Return [X, Y] of the center of cell containing provided text 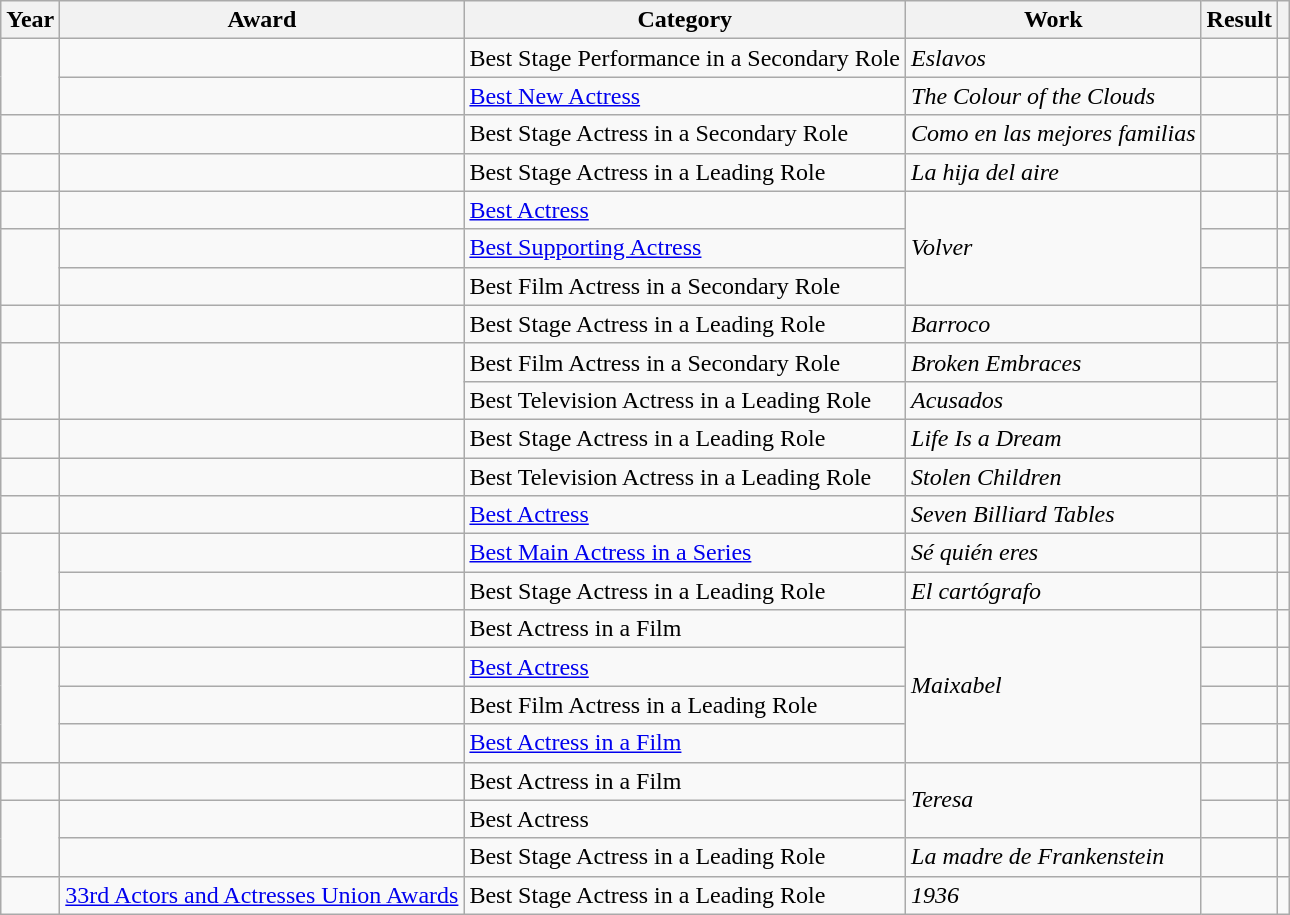
Stolen Children [1054, 477]
Best New Actress [685, 96]
Result [1239, 20]
Barroco [1054, 324]
Best Stage Performance in a Secondary Role [685, 58]
Category [685, 20]
33rd Actors and Actresses Union Awards [262, 895]
Eslavos [1054, 58]
Seven Billiard Tables [1054, 515]
La madre de Frankenstein [1054, 857]
1936 [1054, 895]
El cartógrafo [1054, 591]
The Colour of the Clouds [1054, 96]
Maixabel [1054, 686]
Best Stage Actress in a Secondary Role [685, 134]
Sé quién eres [1054, 553]
Award [262, 20]
Life Is a Dream [1054, 438]
Best Main Actress in a Series [685, 553]
La hija del aire [1054, 172]
Teresa [1054, 800]
Como en las mejores familias [1054, 134]
Broken Embraces [1054, 362]
Volver [1054, 248]
Work [1054, 20]
Year [30, 20]
Acusados [1054, 400]
Best Film Actress in a Leading Role [685, 705]
Best Supporting Actress [685, 248]
